Scan for the cell matching the given text and deliver its (x, y) coordinate at center. 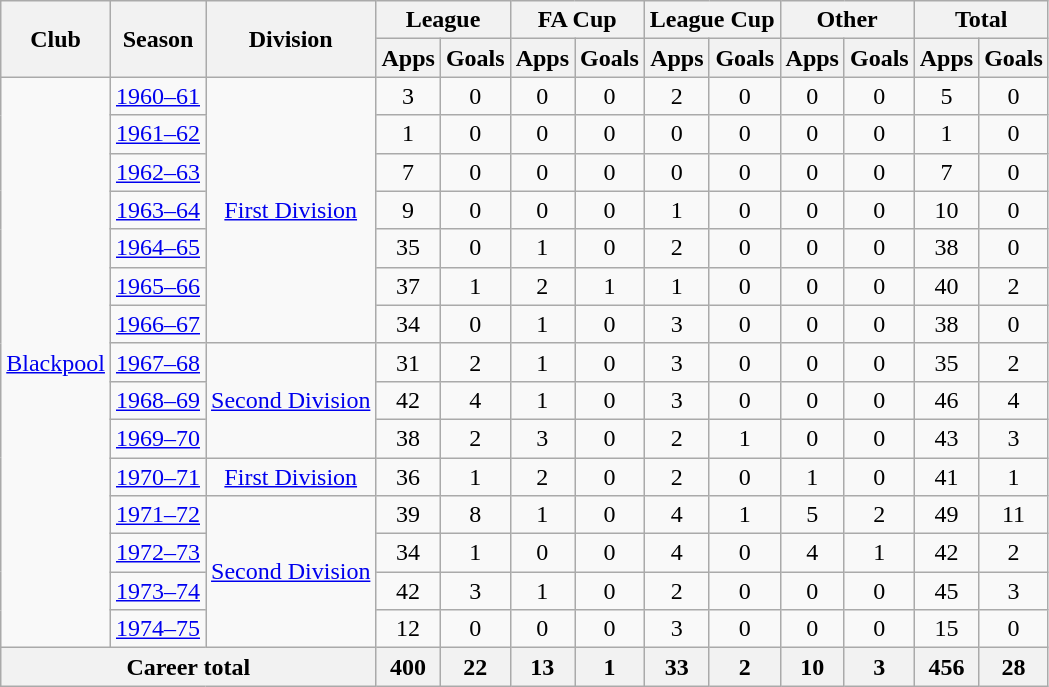
League Cup (712, 20)
11 (1014, 515)
1961–62 (158, 134)
45 (946, 591)
1973–74 (158, 591)
League (443, 20)
1962–63 (158, 172)
8 (475, 515)
1963–64 (158, 210)
1969–70 (158, 438)
Season (158, 39)
Total (981, 20)
46 (946, 400)
Division (291, 39)
456 (946, 667)
49 (946, 515)
37 (408, 286)
1965–66 (158, 286)
Blackpool (56, 362)
1971–72 (158, 515)
FA Cup (577, 20)
31 (408, 362)
1970–71 (158, 477)
1960–61 (158, 96)
28 (1014, 667)
12 (408, 629)
Club (56, 39)
39 (408, 515)
13 (542, 667)
1964–65 (158, 248)
9 (408, 210)
40 (946, 286)
15 (946, 629)
41 (946, 477)
1966–67 (158, 324)
22 (475, 667)
400 (408, 667)
43 (946, 438)
Other (847, 20)
1974–75 (158, 629)
1967–68 (158, 362)
1968–69 (158, 400)
1972–73 (158, 553)
33 (676, 667)
36 (408, 477)
Career total (188, 667)
